Locate the cell with the specified text and output its [x, y] center coordinate. 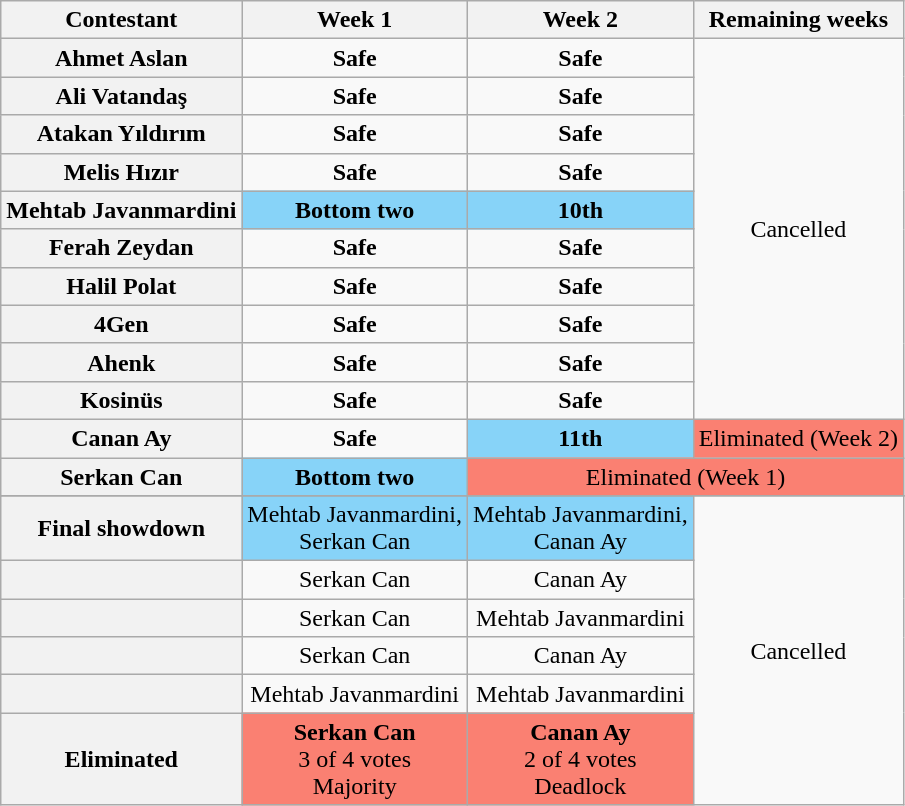
4Gen [122, 324]
Eliminated [122, 759]
Ali Vatandaş [122, 96]
Ahenk [122, 362]
Melis Hızır [122, 172]
Eliminated (Week 1) [686, 477]
Remaining weeks [798, 20]
Serkan Can3 of 4 votesMajority [355, 759]
Atakan Yıldırım [122, 134]
Ferah Zeydan [122, 248]
Week 2 [581, 20]
Final showdown [122, 528]
Kosinüs [122, 400]
Contestant [122, 20]
Halil Polat [122, 286]
Mehtab Javanmardini,Serkan Can [355, 528]
Eliminated (Week 2) [798, 438]
11th [581, 438]
10th [581, 210]
Canan Ay2 of 4 votesDeadlock [581, 759]
Mehtab Javanmardini,Canan Ay [581, 528]
Week 1 [355, 20]
Ahmet Aslan [122, 58]
